Identify which cell holds the provided text, then report its (X, Y) central coordinate. 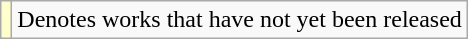
Denotes works that have not yet been released (240, 20)
